Determine the (x, y) coordinate at the center of the cell enclosing the given text.  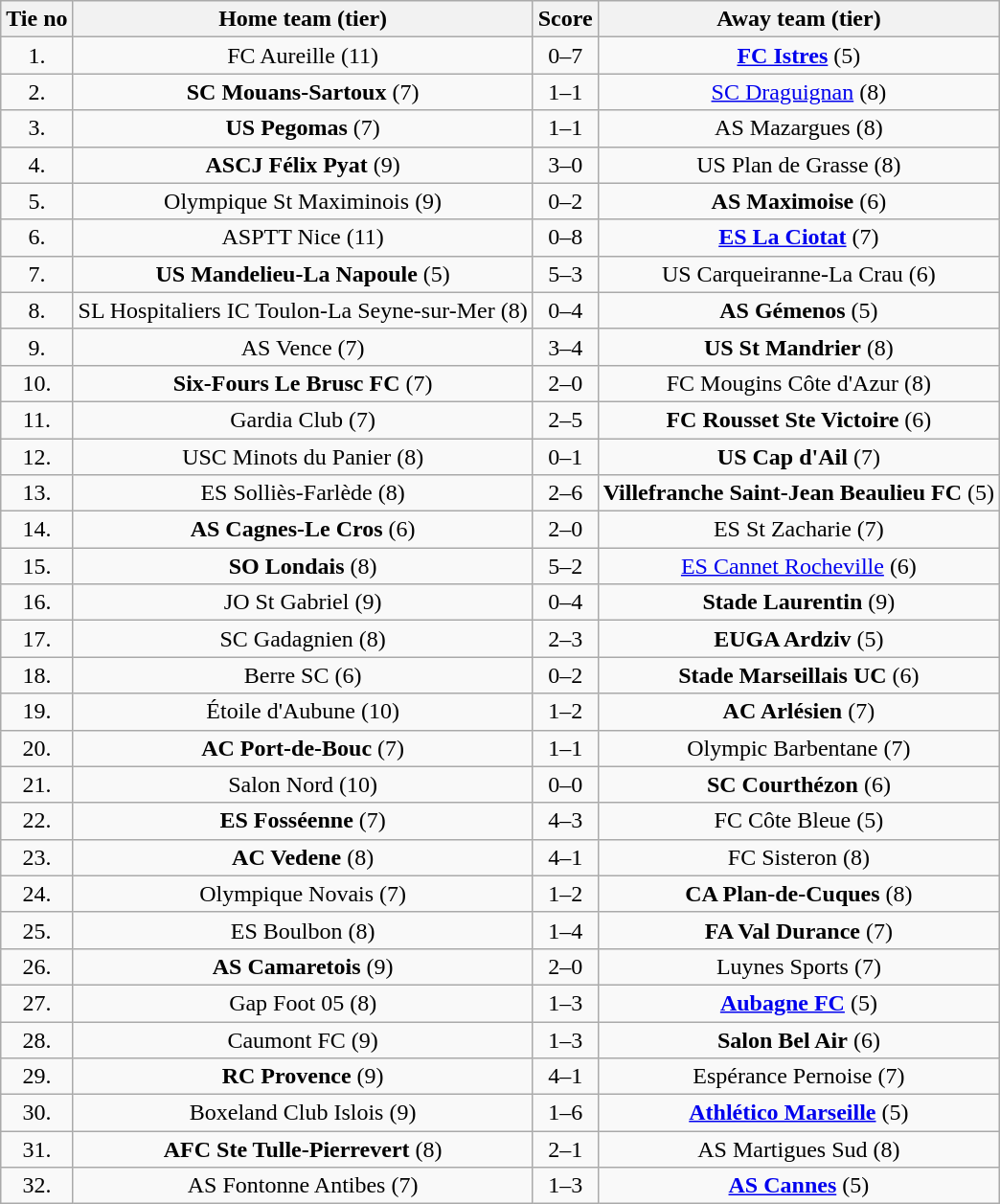
16. (36, 602)
ES St Zacharie (7) (799, 530)
SC Courthézon (6) (799, 784)
21. (36, 784)
2–5 (565, 420)
AC Port-de-Bouc (7) (303, 748)
4–3 (565, 821)
7. (36, 274)
23. (36, 857)
US St Mandrier (8) (799, 347)
ES Boulbon (8) (303, 930)
ASPTT Nice (11) (303, 238)
AS Martigues Sud (8) (799, 1149)
AS Cagnes-Le Cros (6) (303, 530)
US Carqueiranne-La Crau (6) (799, 274)
Gap Foot 05 (8) (303, 1003)
ASCJ Félix Pyat (9) (303, 165)
Athlético Marseille (5) (799, 1113)
17. (36, 639)
3–0 (565, 165)
FC Aureille (11) (303, 56)
FC Mougins Côte d'Azur (8) (799, 383)
FC Côte Bleue (5) (799, 821)
2. (36, 92)
FC Rousset Ste Victoire (6) (799, 420)
ES Cannet Rocheville (6) (799, 566)
Espérance Pernoise (7) (799, 1077)
US Mandelieu-La Napoule (5) (303, 274)
6. (36, 238)
12. (36, 457)
10. (36, 383)
SC Gadagnien (8) (303, 639)
4. (36, 165)
AS Vence (7) (303, 347)
ES Solliès-Farlède (8) (303, 493)
AC Arlésien (7) (799, 712)
1–6 (565, 1113)
0–7 (565, 56)
0–0 (565, 784)
Tie no (36, 19)
18. (36, 675)
31. (36, 1149)
27. (36, 1003)
15. (36, 566)
30. (36, 1113)
24. (36, 894)
Olympique Novais (7) (303, 894)
1–4 (565, 930)
ES La Ciotat (7) (799, 238)
JO St Gabriel (9) (303, 602)
Gardia Club (7) (303, 420)
29. (36, 1077)
25. (36, 930)
Caumont FC (9) (303, 1039)
Stade Marseillais UC (6) (799, 675)
11. (36, 420)
SC Draguignan (8) (799, 92)
22. (36, 821)
Étoile d'Aubune (10) (303, 712)
20. (36, 748)
FC Sisteron (8) (799, 857)
USC Minots du Panier (8) (303, 457)
19. (36, 712)
US Plan de Grasse (8) (799, 165)
26. (36, 966)
8. (36, 310)
28. (36, 1039)
32. (36, 1186)
Away team (tier) (799, 19)
US Pegomas (7) (303, 128)
US Cap d'Ail (7) (799, 457)
Salon Nord (10) (303, 784)
Berre SC (6) (303, 675)
14. (36, 530)
SC Mouans-Sartoux (7) (303, 92)
CA Plan-de-Cuques (8) (799, 894)
13. (36, 493)
AS Camaretois (9) (303, 966)
Olympique St Maximinois (9) (303, 201)
Stade Laurentin (9) (799, 602)
Luynes Sports (7) (799, 966)
AS Gémenos (5) (799, 310)
SL Hospitaliers IC Toulon-La Seyne-sur-Mer (8) (303, 310)
Boxeland Club Islois (9) (303, 1113)
0–1 (565, 457)
AFC Ste Tulle-Pierrevert (8) (303, 1149)
SO Londais (8) (303, 566)
3–4 (565, 347)
Six-Fours Le Brusc FC (7) (303, 383)
3. (36, 128)
Aubagne FC (5) (799, 1003)
FC Istres (5) (799, 56)
AS Mazargues (8) (799, 128)
FA Val Durance (7) (799, 930)
2–1 (565, 1149)
0–8 (565, 238)
2–6 (565, 493)
5–2 (565, 566)
1. (36, 56)
AC Vedene (8) (303, 857)
Villefranche Saint-Jean Beaulieu FC (5) (799, 493)
Olympic Barbentane (7) (799, 748)
Score (565, 19)
5–3 (565, 274)
AS Fontonne Antibes (7) (303, 1186)
2–3 (565, 639)
AS Cannes (5) (799, 1186)
AS Maximoise (6) (799, 201)
ES Fosséenne (7) (303, 821)
Salon Bel Air (6) (799, 1039)
EUGA Ardziv (5) (799, 639)
Home team (tier) (303, 19)
RC Provence (9) (303, 1077)
5. (36, 201)
9. (36, 347)
